Capture the cell that displays the provided text and extract its [X, Y] central coordinate. 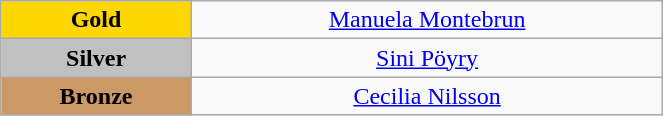
Manuela Montebrun [426, 20]
Gold [96, 20]
Bronze [96, 96]
Sini Pöyry [426, 58]
Cecilia Nilsson [426, 96]
Silver [96, 58]
